Extract the (X, Y) coordinate from the center of the cell holding the provided text.  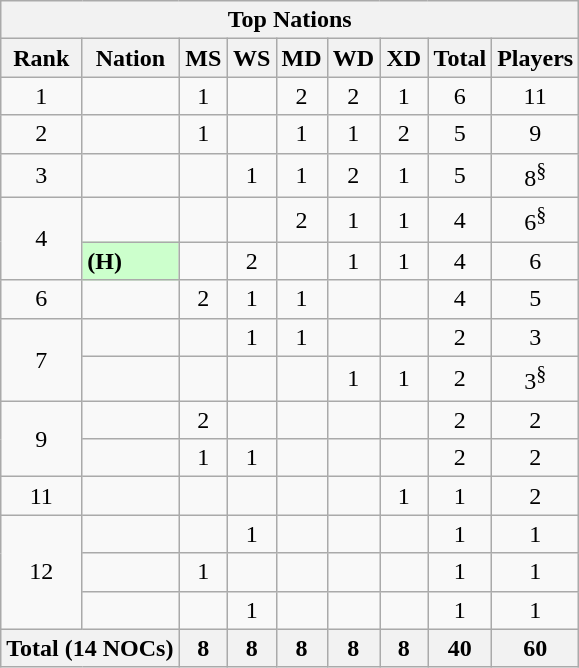
Rank (42, 58)
MD (302, 58)
WS (252, 58)
Nation (130, 58)
60 (536, 648)
12 (42, 572)
6§ (536, 220)
Top Nations (290, 20)
8§ (536, 176)
Total (14 NOCs) (90, 648)
40 (460, 648)
7 (42, 360)
(H) (130, 261)
3§ (536, 378)
XD (404, 58)
Players (536, 58)
WD (353, 58)
Total (460, 58)
MS (204, 58)
